Determine the [x, y] coordinate at the center of the cell enclosing the given text.  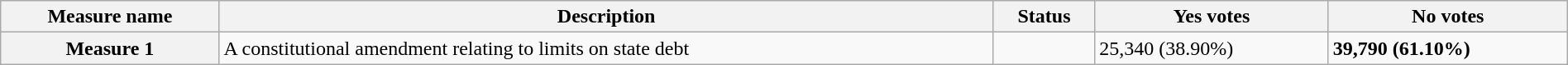
Measure name [110, 17]
Description [606, 17]
No votes [1447, 17]
Status [1044, 17]
25,340 (38.90%) [1212, 48]
Yes votes [1212, 17]
A constitutional amendment relating to limits on state debt [606, 48]
Measure 1 [110, 48]
39,790 (61.10%) [1447, 48]
